Output the (X, Y) coordinate of the center of the cell containing the given text.  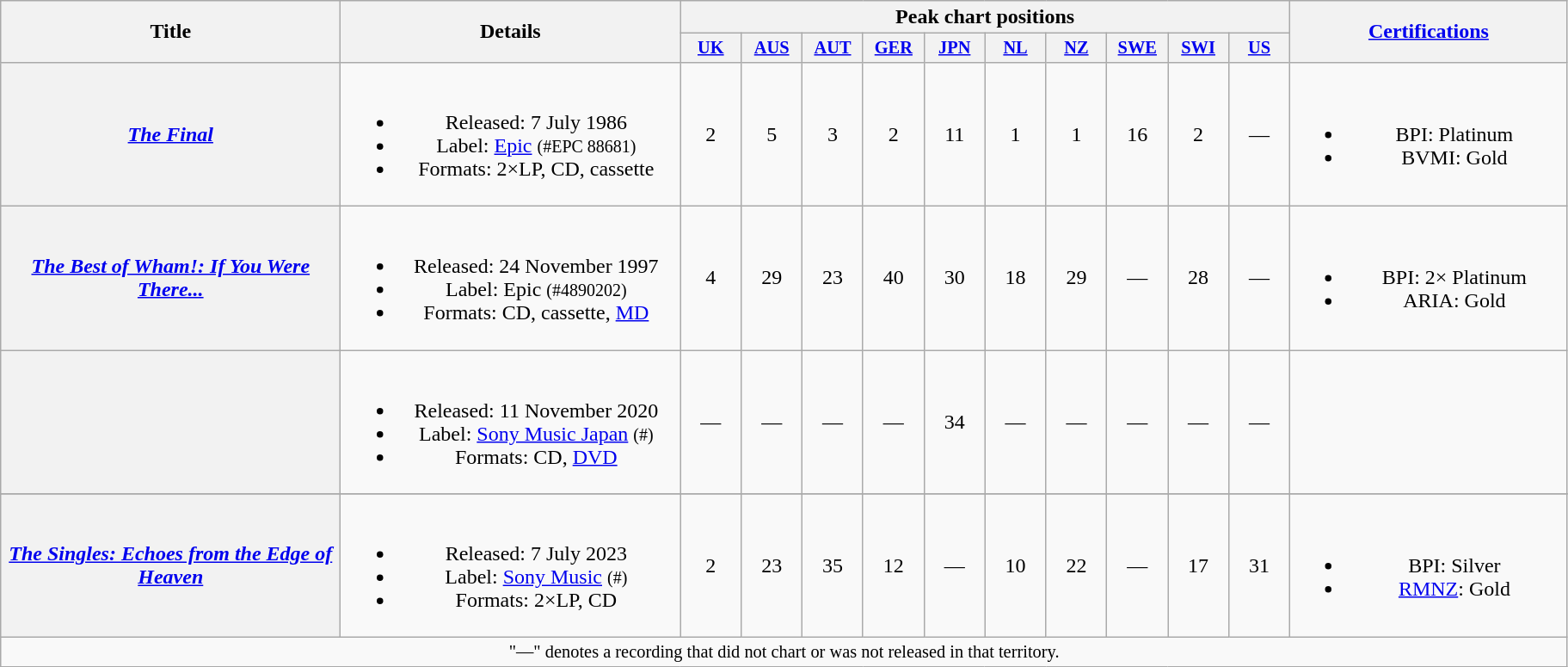
5 (772, 134)
30 (955, 279)
40 (893, 279)
BPI: 2× PlatinumARIA: Gold (1428, 279)
The Final (170, 134)
34 (955, 422)
Details (511, 32)
17 (1199, 566)
Released: 7 July 2023Label: Sony Music (#)Formats: 2×LP, CD (511, 566)
JPN (955, 48)
Title (170, 32)
NL (1015, 48)
The Best of Wham!: If You Were There... (170, 279)
SWI (1199, 48)
AUT (833, 48)
28 (1199, 279)
22 (1077, 566)
Released: 7 July 1986Label: Epic (#EPC 88681)Formats: 2×LP, CD, cassette (511, 134)
SWE (1137, 48)
4 (710, 279)
Released: 11 November 2020Label: Sony Music Japan (#)Formats: CD, DVD (511, 422)
Certifications (1428, 32)
UK (710, 48)
31 (1259, 566)
16 (1137, 134)
10 (1015, 566)
3 (833, 134)
Peak chart positions (986, 17)
Released: 24 November 1997Label: Epic (#4890202)Formats: CD, cassette, MD (511, 279)
"—" denotes a recording that did not chart or was not released in that territory. (784, 652)
BPI: PlatinumBVMI: Gold (1428, 134)
The Singles: Echoes from the Edge of Heaven (170, 566)
NZ (1077, 48)
11 (955, 134)
GER (893, 48)
AUS (772, 48)
35 (833, 566)
18 (1015, 279)
12 (893, 566)
US (1259, 48)
BPI: SilverRMNZ: Gold (1428, 566)
